Capture the cell that displays the provided text and extract its [X, Y] central coordinate. 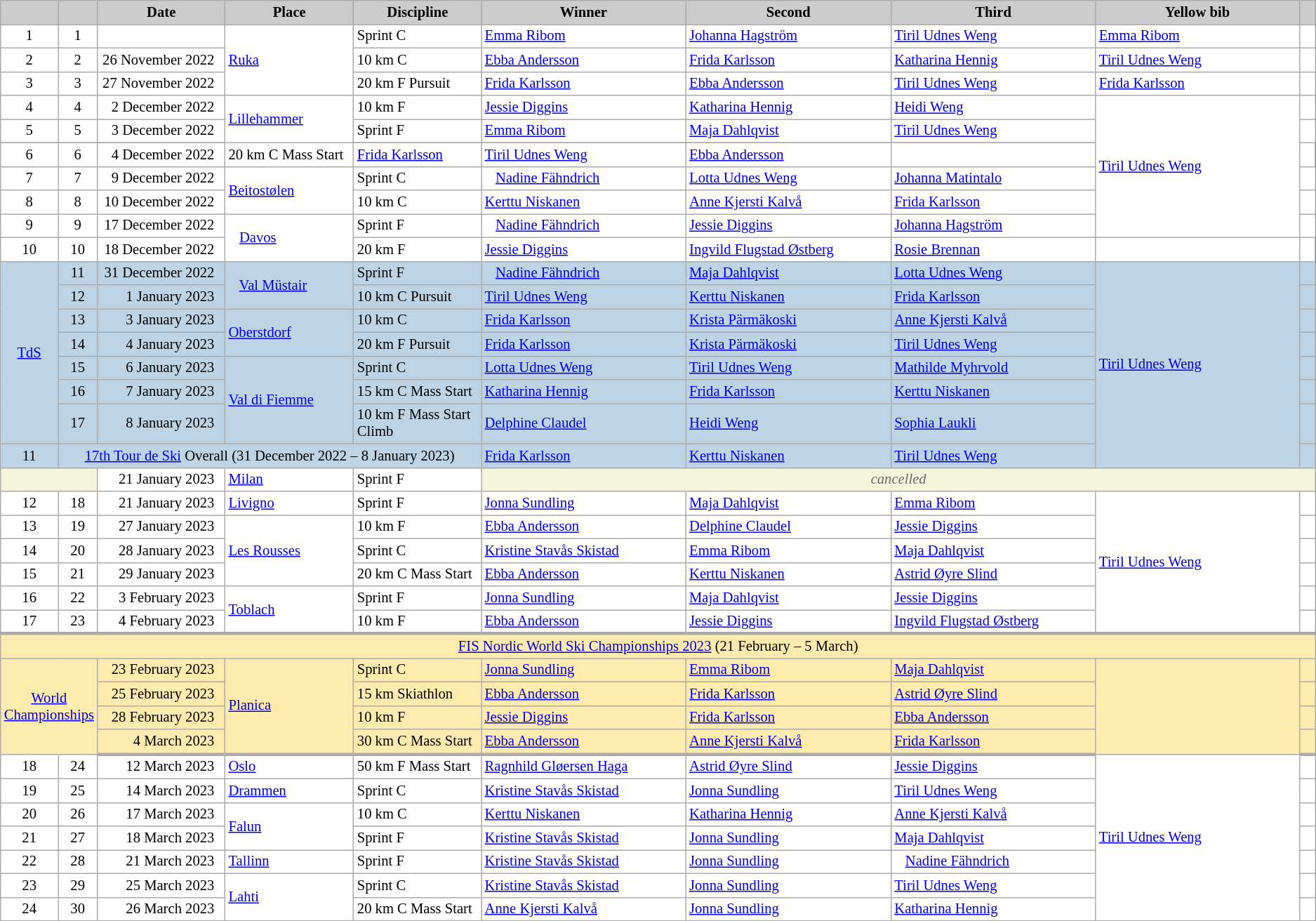
Drammen [289, 790]
28 [78, 861]
Oslo [289, 767]
23 February 2023 [161, 670]
Place [289, 12]
Rosie Brennan [992, 249]
3 December 2022 [161, 131]
30 km C Mass Start [418, 741]
Ragnhild Gløersen Haga [584, 767]
17 March 2023 [161, 814]
10 December 2022 [161, 201]
Sophia Laukli [992, 423]
Falun [289, 826]
Johanna Matintalo [992, 178]
FIS Nordic World Ski Championships 2023 (21 February – 5 March) [658, 646]
10 km C Pursuit [418, 297]
26 [78, 814]
10 km F Mass Start Climb [418, 423]
27 November 2022 [161, 84]
14 March 2023 [161, 790]
18 December 2022 [161, 249]
TdS [29, 352]
Livigno [289, 503]
Oberstdorf [289, 332]
Beitostølen [289, 190]
6 January 2023 [161, 368]
Tallinn [289, 861]
21 March 2023 [161, 861]
4 December 2022 [161, 154]
cancelled [898, 479]
3 February 2023 [161, 597]
Val di Fiemme [289, 400]
20 km F [418, 249]
Winner [584, 12]
Toblach [289, 609]
29 January 2023 [161, 574]
9 December 2022 [161, 178]
Davos [289, 237]
28 January 2023 [161, 550]
25 March 2023 [161, 885]
17th Tour de Ski Overall (31 December 2022 – 8 January 2023) [270, 456]
2 December 2022 [161, 107]
World Championships [49, 705]
27 [78, 837]
25 [78, 790]
15 km C Mass Start [418, 391]
Milan [289, 479]
12 March 2023 [161, 767]
Ruka [289, 59]
Mathilde Myhrvold [992, 368]
26 March 2023 [161, 909]
Date [161, 12]
17 December 2022 [161, 225]
Les Rousses [289, 550]
7 January 2023 [161, 391]
Third [992, 12]
4 March 2023 [161, 741]
8 January 2023 [161, 423]
31 December 2022 [161, 273]
Lahti [289, 897]
28 February 2023 [161, 717]
3 January 2023 [161, 320]
4 January 2023 [161, 344]
26 November 2022 [161, 60]
1 January 2023 [161, 297]
4 February 2023 [161, 621]
27 January 2023 [161, 526]
Second [788, 12]
15 km Skiathlon [418, 694]
50 km F Mass Start [418, 767]
Planica [289, 705]
Discipline [418, 12]
18 March 2023 [161, 837]
30 [78, 909]
25 February 2023 [161, 694]
Val Müstair [289, 285]
Lillehammer [289, 119]
Yellow bib [1197, 12]
29 [78, 885]
